Return the (x, y) coordinate for the center point of the cell that contains the specified text.  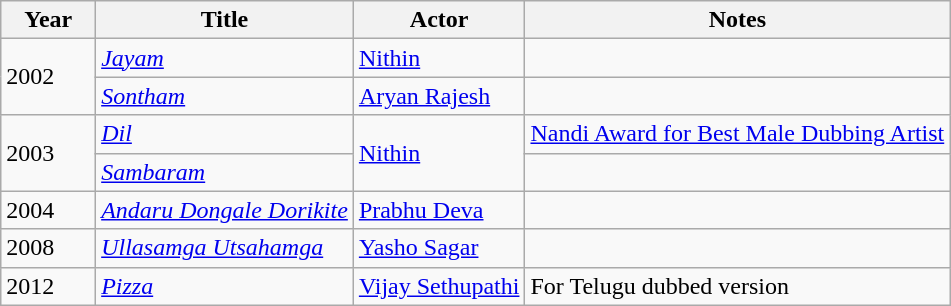
Vijay Sethupathi (439, 286)
Jayam (225, 58)
Year (48, 20)
Aryan Rajesh (439, 96)
2004 (48, 210)
Prabhu Deva (439, 210)
Andaru Dongale Dorikite (225, 210)
Sambaram (225, 172)
Sontham (225, 96)
2003 (48, 153)
2002 (48, 77)
2012 (48, 286)
2008 (48, 248)
Ullasamga Utsahamga (225, 248)
Title (225, 20)
Pizza (225, 286)
Notes (738, 20)
Yasho Sagar (439, 248)
Dil (225, 134)
Actor (439, 20)
For Telugu dubbed version (738, 286)
Nandi Award for Best Male Dubbing Artist (738, 134)
